Determine the [x, y] coordinate at the center of the cell enclosing the given text.  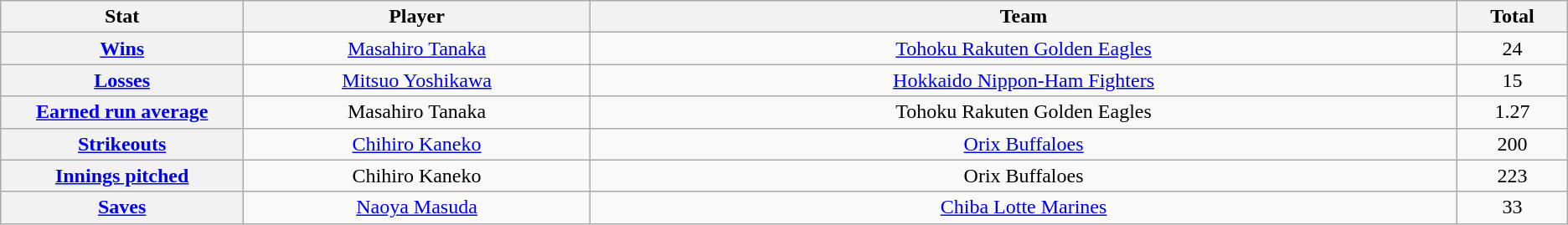
15 [1513, 80]
Losses [122, 80]
200 [1513, 144]
223 [1513, 176]
Hokkaido Nippon-Ham Fighters [1024, 80]
Team [1024, 17]
Player [417, 17]
Stat [122, 17]
Earned run average [122, 112]
Mitsuo Yoshikawa [417, 80]
1.27 [1513, 112]
Wins [122, 49]
Naoya Masuda [417, 207]
24 [1513, 49]
33 [1513, 207]
Innings pitched [122, 176]
Strikeouts [122, 144]
Saves [122, 207]
Total [1513, 17]
Chiba Lotte Marines [1024, 207]
